Identify which cell holds the provided text, then report its [X, Y] central coordinate. 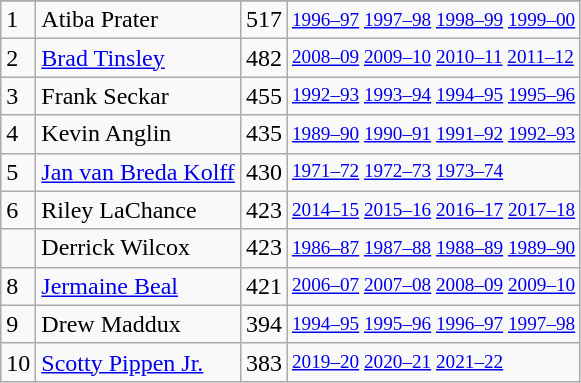
394 [264, 324]
1996–97 1997–98 1998–99 1999–00 [433, 20]
517 [264, 20]
421 [264, 286]
1992–93 1993–94 1994–95 1995–96 [433, 96]
8 [18, 286]
Drew Maddux [138, 324]
4 [18, 134]
10 [18, 362]
1989–90 1990–91 1991–92 1992–93 [433, 134]
383 [264, 362]
2008–09 2009–10 2010–11 2011–12 [433, 58]
Jermaine Beal [138, 286]
9 [18, 324]
2006–07 2007–08 2008–09 2009–10 [433, 286]
Jan van Breda Kolff [138, 172]
Riley LaChance [138, 210]
2014–15 2015–16 2016–17 2017–18 [433, 210]
Frank Seckar [138, 96]
1971–72 1972–73 1973–74 [433, 172]
Derrick Wilcox [138, 248]
Atiba Prater [138, 20]
2019–20 2020–21 2021–22 [433, 362]
455 [264, 96]
Scotty Pippen Jr. [138, 362]
1 [18, 20]
1994–95 1995–96 1996–97 1997–98 [433, 324]
Kevin Anglin [138, 134]
6 [18, 210]
482 [264, 58]
Brad Tinsley [138, 58]
1986–87 1987–88 1988–89 1989–90 [433, 248]
430 [264, 172]
2 [18, 58]
3 [18, 96]
5 [18, 172]
435 [264, 134]
